Scan for the cell matching the given text and deliver its (x, y) coordinate at center. 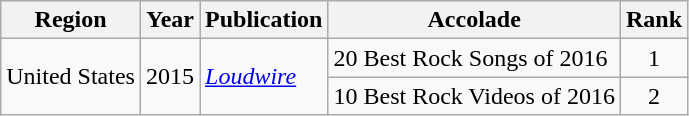
2 (654, 96)
20 Best Rock Songs of 2016 (474, 58)
Region (71, 20)
1 (654, 58)
2015 (170, 77)
Loudwire (264, 77)
Rank (654, 20)
Publication (264, 20)
United States (71, 77)
10 Best Rock Videos of 2016 (474, 96)
Year (170, 20)
Accolade (474, 20)
